From the cell containing the given text, extract its center point as [X, Y] coordinate. 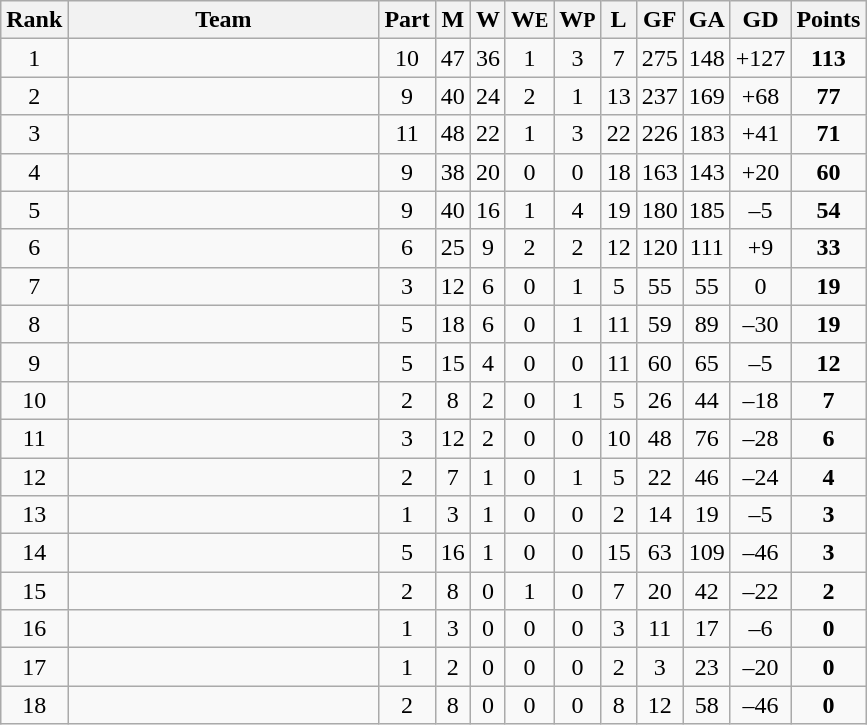
237 [660, 96]
+9 [760, 248]
+41 [760, 134]
GF [660, 20]
169 [706, 96]
111 [706, 248]
120 [660, 248]
42 [706, 591]
36 [488, 58]
71 [828, 134]
L [618, 20]
Rank [34, 20]
163 [660, 172]
M [452, 20]
+127 [760, 58]
GD [760, 20]
+20 [760, 172]
77 [828, 96]
113 [828, 58]
+68 [760, 96]
24 [488, 96]
–18 [760, 400]
GA [706, 20]
59 [660, 324]
–24 [760, 477]
185 [706, 210]
143 [706, 172]
180 [660, 210]
W [488, 20]
54 [828, 210]
46 [706, 477]
WP [578, 20]
–30 [760, 324]
226 [660, 134]
76 [706, 438]
33 [828, 248]
–6 [760, 629]
Points [828, 20]
63 [660, 553]
275 [660, 58]
183 [706, 134]
47 [452, 58]
–22 [760, 591]
89 [706, 324]
44 [706, 400]
23 [706, 667]
109 [706, 553]
WE [529, 20]
25 [452, 248]
–28 [760, 438]
Part [407, 20]
58 [706, 705]
26 [660, 400]
Team [224, 20]
148 [706, 58]
65 [706, 362]
–20 [760, 667]
38 [452, 172]
